From the cell containing the given text, extract its center point as [x, y] coordinate. 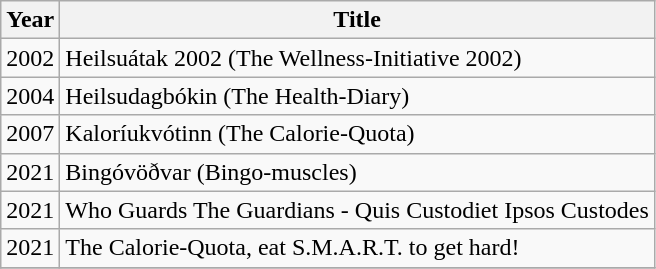
The Calorie-Quota, eat S.M.A.R.T. to get hard! [358, 248]
Heilsudagbókin (The Health-Diary) [358, 96]
2007 [30, 134]
Kaloríukvótinn (The Calorie-Quota) [358, 134]
2004 [30, 96]
Bingóvöðvar (Bingo-muscles) [358, 172]
Title [358, 20]
Who Guards The Guardians - Quis Custodiet Ipsos Custodes [358, 210]
Heilsuátak 2002 (The Wellness-Initiative 2002) [358, 58]
Year [30, 20]
2002 [30, 58]
